For the text-containing cell, return its midpoint in [x, y] coordinate format. 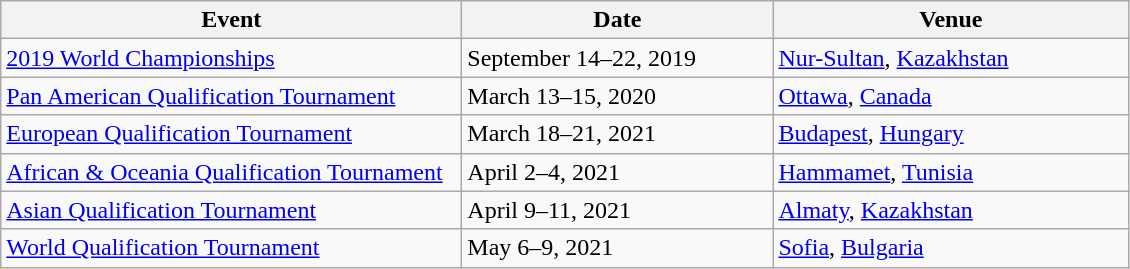
Asian Qualification Tournament [232, 210]
Pan American Qualification Tournament [232, 96]
Event [232, 20]
Date [618, 20]
Sofia, Bulgaria [951, 248]
Almaty, Kazakhstan [951, 210]
Budapest, Hungary [951, 134]
African & Oceania Qualification Tournament [232, 172]
Ottawa, Canada [951, 96]
Nur-Sultan, Kazakhstan [951, 58]
World Qualification Tournament [232, 248]
May 6–9, 2021 [618, 248]
March 13–15, 2020 [618, 96]
Hammamet, Tunisia [951, 172]
April 9–11, 2021 [618, 210]
2019 World Championships [232, 58]
European Qualification Tournament [232, 134]
March 18–21, 2021 [618, 134]
April 2–4, 2021 [618, 172]
Venue [951, 20]
September 14–22, 2019 [618, 58]
